Determine the (X, Y) coordinate at the center of the cell enclosing the given text.  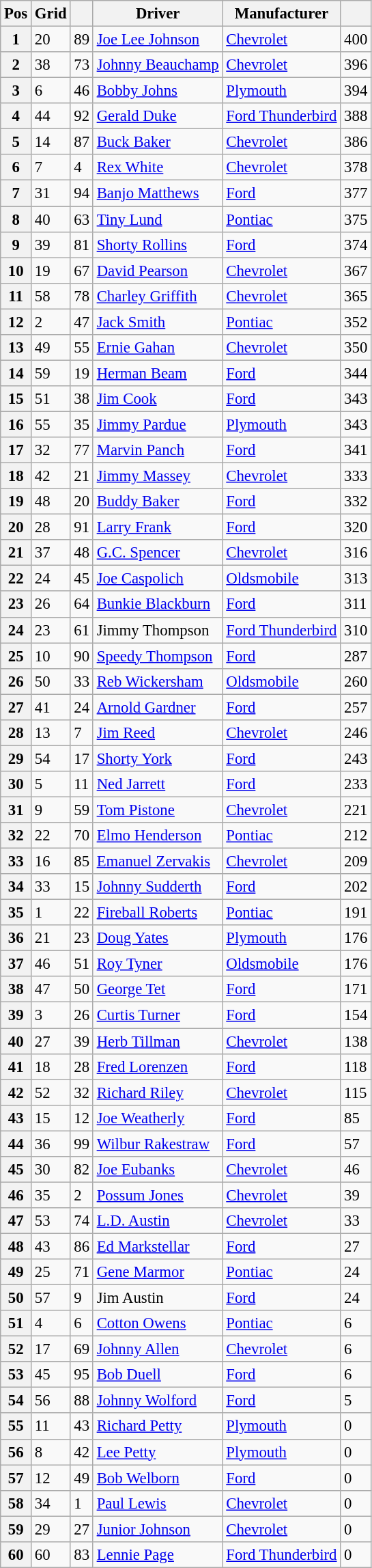
Doug Yates (158, 938)
Richard Riley (158, 1092)
396 (356, 65)
Bob Duell (158, 1375)
388 (356, 116)
Junior Johnson (158, 1529)
Herman Beam (158, 373)
Joe Weatherly (158, 1118)
Ned Jarrett (158, 784)
386 (356, 142)
365 (356, 296)
Ed Markstellar (158, 1246)
Jim Cook (158, 399)
400 (356, 40)
83 (82, 1555)
78 (82, 296)
311 (356, 605)
Johnny Sudderth (158, 887)
209 (356, 862)
332 (356, 501)
212 (356, 836)
375 (356, 219)
Grid (51, 14)
Elmo Henderson (158, 836)
Charley Griffith (158, 296)
221 (356, 810)
Lennie Page (158, 1555)
Jimmy Pardue (158, 424)
87 (82, 142)
260 (356, 681)
233 (356, 784)
Bunkie Blackburn (158, 605)
Driver (158, 14)
320 (356, 527)
64 (82, 605)
333 (356, 476)
Jack Smith (158, 322)
Tiny Lund (158, 219)
Emanuel Zervakis (158, 862)
138 (356, 1041)
287 (356, 656)
118 (356, 1067)
Jimmy Thompson (158, 630)
63 (82, 219)
Bob Welborn (158, 1478)
Speedy Thompson (158, 656)
Curtis Turner (158, 1015)
Joe Caspolich (158, 579)
316 (356, 553)
Gene Marmor (158, 1272)
171 (356, 990)
Richard Petty (158, 1427)
377 (356, 193)
Pos (16, 14)
74 (82, 1221)
G.C. Spencer (158, 553)
92 (82, 116)
341 (356, 450)
352 (356, 322)
Bobby Johns (158, 91)
367 (356, 271)
Joe Eubanks (158, 1170)
Buck Baker (158, 142)
Jim Reed (158, 733)
Reb Wickersham (158, 681)
Larry Frank (158, 527)
71 (82, 1272)
David Pearson (158, 271)
Johnny Wolford (158, 1401)
70 (82, 836)
378 (356, 167)
Shorty Rollins (158, 245)
Lee Petty (158, 1452)
Johnny Beauchamp (158, 65)
313 (356, 579)
154 (356, 1015)
73 (82, 65)
95 (82, 1375)
69 (82, 1349)
67 (82, 271)
344 (356, 373)
94 (82, 193)
Jimmy Massey (158, 476)
86 (82, 1246)
Paul Lewis (158, 1503)
202 (356, 887)
Wilbur Rakestraw (158, 1144)
82 (82, 1170)
Joe Lee Johnson (158, 40)
191 (356, 913)
George Tet (158, 990)
90 (82, 656)
Ernie Gahan (158, 348)
257 (356, 707)
Manufacturer (281, 14)
91 (82, 527)
Rex White (158, 167)
243 (356, 758)
77 (82, 450)
81 (82, 245)
Buddy Baker (158, 501)
Cotton Owens (158, 1323)
99 (82, 1144)
89 (82, 40)
374 (356, 245)
Gerald Duke (158, 116)
88 (82, 1401)
115 (356, 1092)
Possum Jones (158, 1195)
Arnold Gardner (158, 707)
Johnny Allen (158, 1349)
Herb Tillman (158, 1041)
Roy Tyner (158, 964)
L.D. Austin (158, 1221)
Fireball Roberts (158, 913)
246 (356, 733)
Banjo Matthews (158, 193)
Marvin Panch (158, 450)
Jim Austin (158, 1298)
Tom Pistone (158, 810)
394 (356, 91)
61 (82, 630)
Shorty York (158, 758)
310 (356, 630)
Fred Lorenzen (158, 1067)
350 (356, 348)
